Detect which cell encompasses the target text, then output its [X, Y] center coordinate. 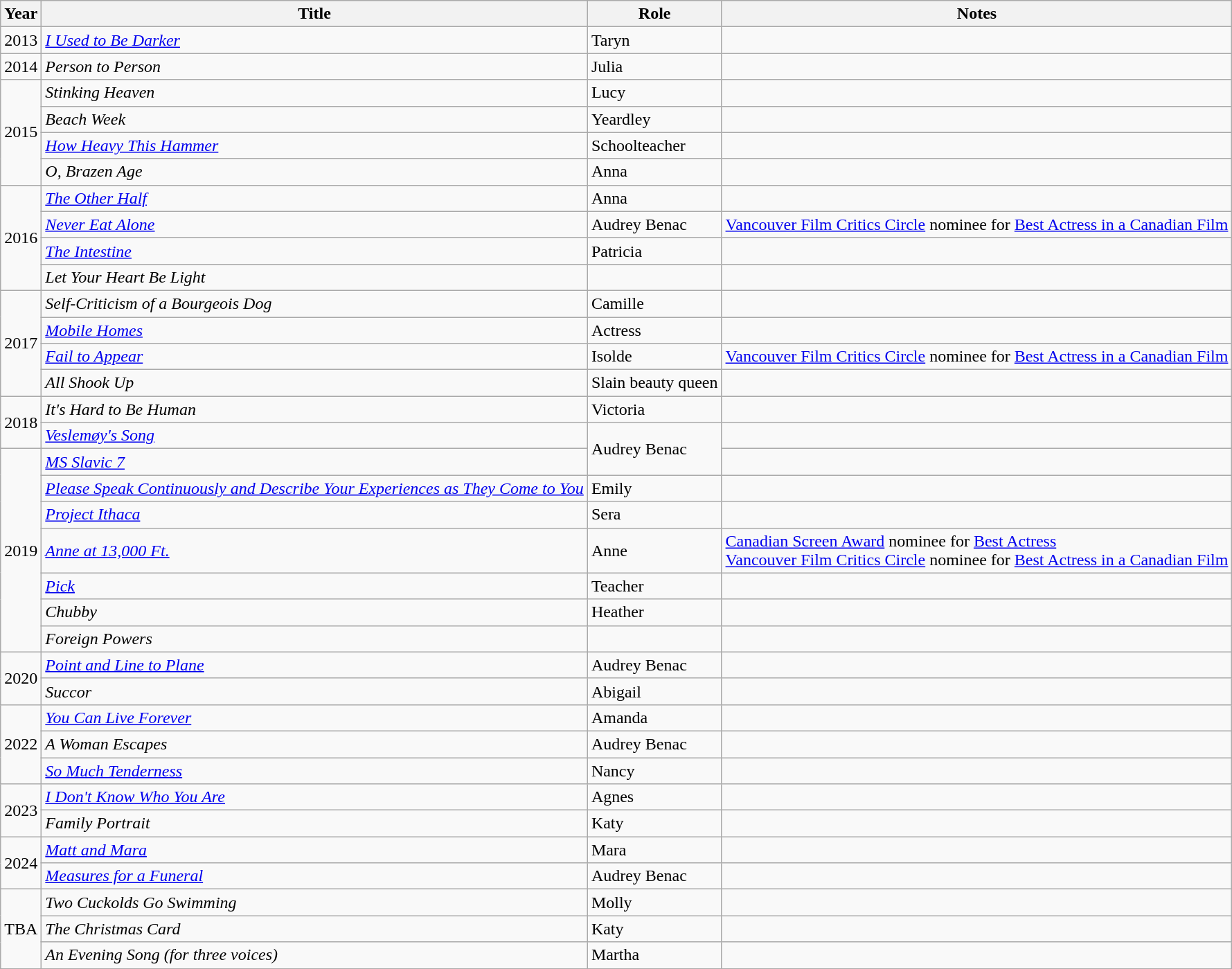
Family Portrait [314, 824]
Patricia [654, 251]
Schoolteacher [654, 145]
TBA [21, 929]
2018 [21, 423]
Canadian Screen Award nominee for Best ActressVancouver Film Critics Circle nominee for Best Actress in a Canadian Film [976, 550]
Fail to Appear [314, 357]
The Other Half [314, 198]
Self-Criticism of a Bourgeois Dog [314, 303]
Notes [976, 14]
It's Hard to Be Human [314, 409]
2019 [21, 550]
Heather [654, 612]
Martha [654, 955]
Please Speak Continuously and Describe Your Experiences as They Come to You [314, 488]
Stinking Heaven [314, 93]
Victoria [654, 409]
Person to Person [314, 66]
2016 [21, 238]
You Can Live Forever [314, 718]
A Woman Escapes [314, 744]
Isolde [654, 357]
Abigail [654, 691]
How Heavy This Hammer [314, 145]
All Shook Up [314, 383]
Amanda [654, 718]
Pick [314, 586]
Never Eat Alone [314, 224]
Actress [654, 330]
MS Slavic 7 [314, 462]
Let Your Heart Be Light [314, 277]
2013 [21, 40]
Project Ithaca [314, 515]
Sera [654, 515]
The Intestine [314, 251]
Matt and Mara [314, 850]
Anne at 13,000 Ft. [314, 550]
The Christmas Card [314, 929]
Foreign Powers [314, 639]
O, Brazen Age [314, 172]
An Evening Song (for three voices) [314, 955]
Agnes [654, 797]
Veslemøy's Song [314, 436]
Lucy [654, 93]
Mobile Homes [314, 330]
Point and Line to Plane [314, 665]
2017 [21, 343]
I Don't Know Who You Are [314, 797]
Nancy [654, 771]
Title [314, 14]
So Much Tenderness [314, 771]
2020 [21, 678]
Chubby [314, 612]
Mara [654, 850]
2015 [21, 132]
Year [21, 14]
Yeardley [654, 119]
Taryn [654, 40]
Beach Week [314, 119]
Measures for a Funeral [314, 876]
Succor [314, 691]
I Used to Be Darker [314, 40]
Anne [654, 550]
Molly [654, 903]
2024 [21, 863]
2022 [21, 744]
Camille [654, 303]
Teacher [654, 586]
Role [654, 14]
Slain beauty queen [654, 383]
Two Cuckolds Go Swimming [314, 903]
2023 [21, 810]
2014 [21, 66]
Julia [654, 66]
Emily [654, 488]
